Determine the (x, y) coordinate at the center of the cell enclosing the given text.  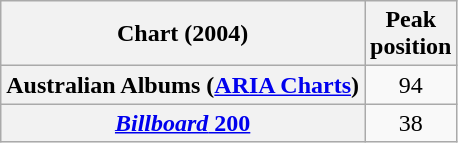
Billboard 200 (183, 123)
Chart (2004) (183, 34)
Australian Albums (ARIA Charts) (183, 85)
38 (411, 123)
Peakposition (411, 34)
94 (411, 85)
